Scan for the cell matching the given text and deliver its [x, y] coordinate at center. 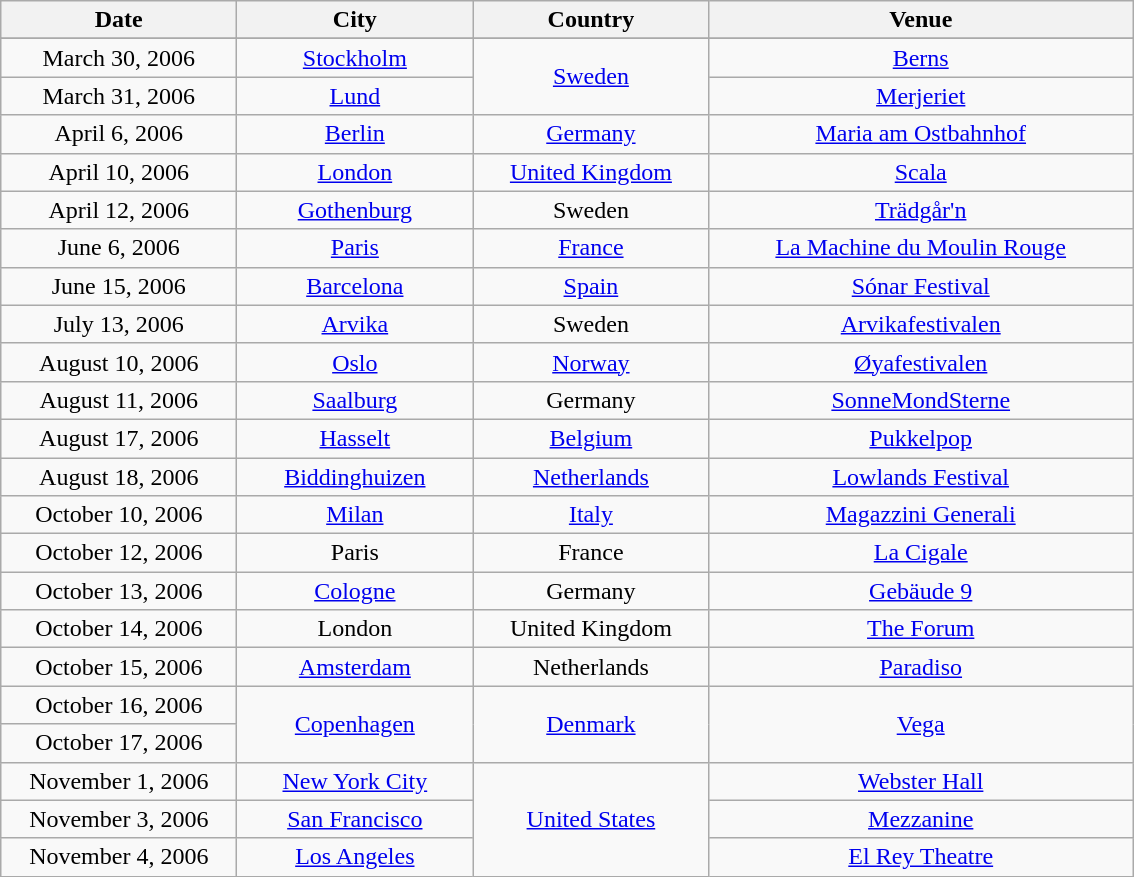
City [355, 20]
October 13, 2006 [119, 591]
New York City [355, 781]
SonneMondSterne [921, 400]
Arvikafestivalen [921, 324]
Lund [355, 96]
Gebäude 9 [921, 591]
El Rey Theatre [921, 857]
Oslo [355, 362]
Milan [355, 515]
Denmark [591, 724]
Pukkelpop [921, 438]
October 15, 2006 [119, 667]
October 14, 2006 [119, 629]
Saalburg [355, 400]
October 17, 2006 [119, 743]
Italy [591, 515]
Belgium [591, 438]
June 15, 2006 [119, 286]
Mezzanine [921, 819]
Hasselt [355, 438]
Trädgår'n [921, 210]
Lowlands Festival [921, 477]
Webster Hall [921, 781]
November 1, 2006 [119, 781]
Vega [921, 724]
La Machine du Moulin Rouge [921, 248]
Øyafestivalen [921, 362]
The Forum [921, 629]
Berlin [355, 134]
August 17, 2006 [119, 438]
San Francisco [355, 819]
August 18, 2006 [119, 477]
Merjeriet [921, 96]
October 12, 2006 [119, 553]
April 12, 2006 [119, 210]
Gothenburg [355, 210]
United States [591, 819]
Spain [591, 286]
Cologne [355, 591]
March 31, 2006 [119, 96]
Country [591, 20]
March 30, 2006 [119, 58]
Magazzini Generali [921, 515]
Arvika [355, 324]
La Cigale [921, 553]
Scala [921, 172]
Maria am Ostbahnhof [921, 134]
Berns [921, 58]
Sónar Festival [921, 286]
October 10, 2006 [119, 515]
Stockholm [355, 58]
October 16, 2006 [119, 705]
Biddinghuizen [355, 477]
Barcelona [355, 286]
June 6, 2006 [119, 248]
August 10, 2006 [119, 362]
July 13, 2006 [119, 324]
Copenhagen [355, 724]
November 4, 2006 [119, 857]
Date [119, 20]
Venue [921, 20]
November 3, 2006 [119, 819]
April 6, 2006 [119, 134]
Norway [591, 362]
April 10, 2006 [119, 172]
Amsterdam [355, 667]
Paradiso [921, 667]
Los Angeles [355, 857]
August 11, 2006 [119, 400]
